Identify which cell holds the provided text, then report its (x, y) central coordinate. 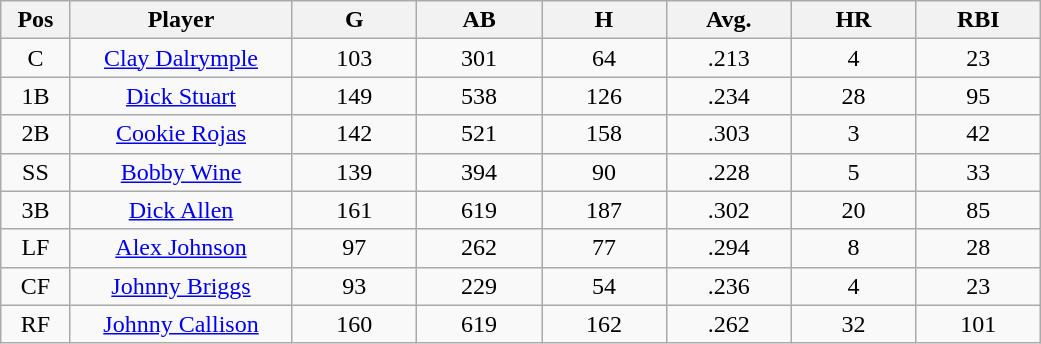
161 (354, 210)
160 (354, 324)
54 (604, 286)
LF (36, 248)
20 (854, 210)
Avg. (728, 20)
Bobby Wine (181, 172)
HR (854, 20)
521 (480, 134)
Alex Johnson (181, 248)
142 (354, 134)
Cookie Rojas (181, 134)
Dick Allen (181, 210)
97 (354, 248)
139 (354, 172)
187 (604, 210)
8 (854, 248)
93 (354, 286)
162 (604, 324)
5 (854, 172)
101 (978, 324)
Johnny Callison (181, 324)
G (354, 20)
RBI (978, 20)
.303 (728, 134)
95 (978, 96)
1B (36, 96)
394 (480, 172)
.228 (728, 172)
2B (36, 134)
262 (480, 248)
64 (604, 58)
3B (36, 210)
RF (36, 324)
AB (480, 20)
.294 (728, 248)
SS (36, 172)
32 (854, 324)
.213 (728, 58)
.262 (728, 324)
C (36, 58)
Player (181, 20)
229 (480, 286)
42 (978, 134)
33 (978, 172)
Dick Stuart (181, 96)
77 (604, 248)
.302 (728, 210)
90 (604, 172)
103 (354, 58)
.236 (728, 286)
149 (354, 96)
Clay Dalrymple (181, 58)
H (604, 20)
301 (480, 58)
.234 (728, 96)
85 (978, 210)
CF (36, 286)
158 (604, 134)
Johnny Briggs (181, 286)
538 (480, 96)
Pos (36, 20)
126 (604, 96)
3 (854, 134)
